Return (x, y) of the center of cell containing provided text 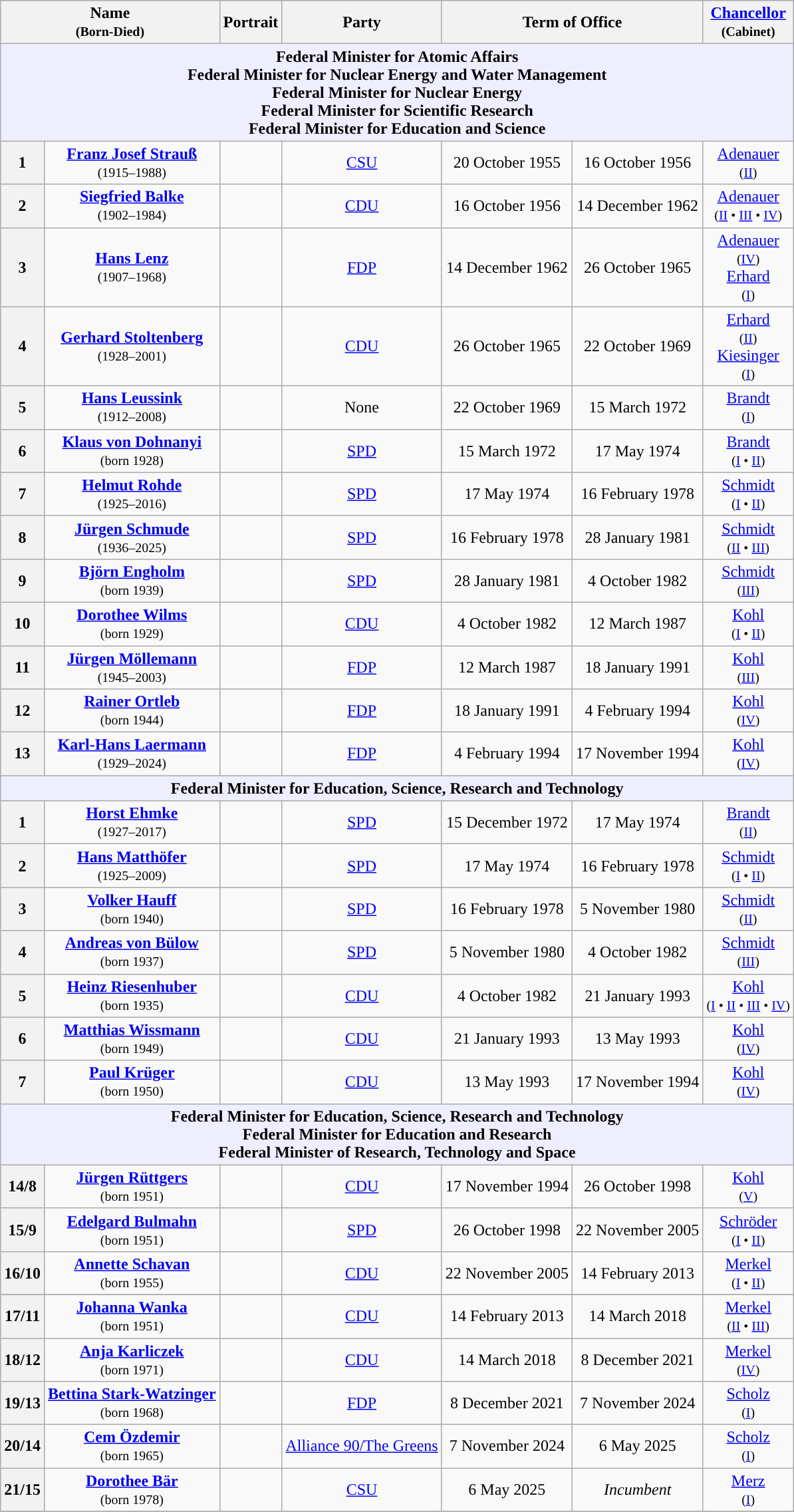
Adenauer(IV)Erhard(I) (749, 267)
Jürgen Schmude(1936–2025) (132, 537)
Adenauer(II) (749, 162)
Name(Born-Died) (110, 23)
Hans Matthöfer(1925–2009) (132, 866)
Brandt(II) (749, 822)
Dorothee Wilms(born 1929) (132, 624)
Federal Minister for Education, Science, Research and Technology (398, 788)
Hans Lenz(1907–1968) (132, 267)
18/12 (23, 1360)
8 (23, 537)
Paul Krüger(born 1950) (132, 1082)
Erhard(II)Kiesinger(I) (749, 346)
Merkel(I • II) (749, 1273)
Volker Hauff(born 1940) (132, 909)
19/13 (23, 1404)
Björn Engholm(born 1939) (132, 580)
Merkel(II • III) (749, 1316)
Brandt(I • II) (749, 451)
Helmut Rohde(1925–2016) (132, 494)
15/9 (23, 1229)
Horst Ehmke(1927–2017) (132, 822)
Franz Josef Strauß(1915–1988) (132, 162)
Party (362, 23)
Johanna Wanka(born 1951) (132, 1316)
Annette Schavan(born 1955) (132, 1273)
Edelgard Bulmahn(born 1951) (132, 1229)
16/10 (23, 1273)
Matthias Wissmann(born 1949) (132, 1039)
12 (23, 710)
Adenauer(II • III • IV) (749, 206)
Dorothee Bär(born 1978) (132, 1490)
Schmidt(II) (749, 909)
None (362, 407)
Schmidt(II • III) (749, 537)
Incumbent (638, 1490)
15 December 1972 (507, 822)
Anja Karliczek(born 1971) (132, 1360)
14/8 (23, 1187)
13 (23, 754)
Term of Office (572, 23)
Heinz Riesenhuber(born 1935) (132, 995)
21/15 (23, 1490)
20 October 1955 (507, 162)
Klaus von Dohnanyi(born 1928) (132, 451)
Hans Leussink(1912–2008) (132, 407)
Schröder(I • II) (749, 1229)
Cem Özdemir(born 1965) (132, 1446)
Kohl(I • II) (749, 624)
Kohl(I • II • III • IV) (749, 995)
Siegfried Balke(1902–1984) (132, 206)
Karl-Hans Laermann(1929–2024) (132, 754)
Gerhard Stoltenberg(1928–2001) (132, 346)
Portrait (251, 23)
Andreas von Bülow(born 1937) (132, 953)
9 (23, 580)
Brandt(I) (749, 407)
Chancellor(Cabinet) (749, 23)
Merz(I) (749, 1490)
Jürgen Möllemann(1945–2003) (132, 667)
Alliance 90/The Greens (362, 1446)
Merkel(IV) (749, 1360)
Bettina Stark-Watzinger(born 1968) (132, 1404)
10 (23, 624)
Rainer Ortleb(born 1944) (132, 710)
11 (23, 667)
Kohl(V) (749, 1187)
20/14 (23, 1446)
Kohl(III) (749, 667)
Jürgen Rüttgers(born 1951) (132, 1187)
17/11 (23, 1316)
